From the cell containing the given text, extract its center point as [x, y] coordinate. 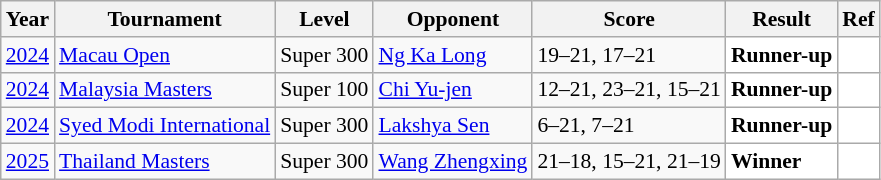
Thailand Masters [164, 162]
19–21, 17–21 [629, 55]
Opponent [452, 19]
Winner [782, 162]
12–21, 23–21, 15–21 [629, 90]
Level [324, 19]
Score [629, 19]
2025 [28, 162]
Super 100 [324, 90]
21–18, 15–21, 21–19 [629, 162]
Syed Modi International [164, 126]
6–21, 7–21 [629, 126]
Ref [858, 19]
Result [782, 19]
Malaysia Masters [164, 90]
Lakshya Sen [452, 126]
Ng Ka Long [452, 55]
Tournament [164, 19]
Wang Zhengxing [452, 162]
Year [28, 19]
Chi Yu-jen [452, 90]
Macau Open [164, 55]
